Find where the given text appears and provide that cell's center as [X, Y] coordinate. 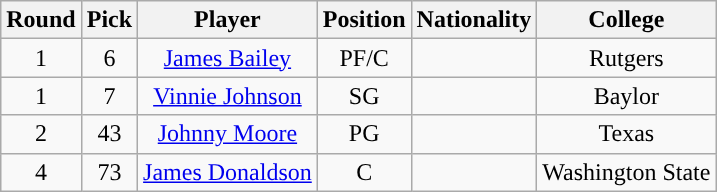
6 [109, 58]
Position [364, 20]
Player [228, 20]
James Bailey [228, 58]
Baylor [626, 96]
James Donaldson [228, 172]
2 [41, 134]
7 [109, 96]
4 [41, 172]
43 [109, 134]
PF/C [364, 58]
Rutgers [626, 58]
SG [364, 96]
Pick [109, 20]
Johnny Moore [228, 134]
Texas [626, 134]
C [364, 172]
Round [41, 20]
73 [109, 172]
College [626, 20]
Vinnie Johnson [228, 96]
Washington State [626, 172]
Nationality [474, 20]
PG [364, 134]
